Capture the cell that displays the provided text and extract its [x, y] central coordinate. 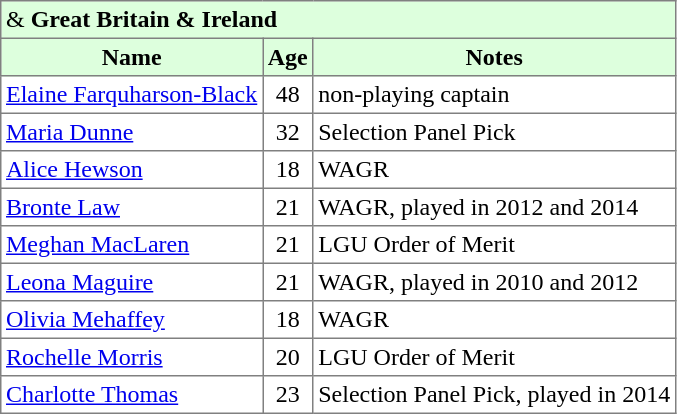
23 [287, 395]
WAGR, played in 2010 and 2012 [494, 282]
Charlotte Thomas [132, 395]
Elaine Farquharson-Black [132, 95]
20 [287, 357]
Maria Dunne [132, 132]
32 [287, 132]
Bronte Law [132, 207]
Selection Panel Pick, played in 2014 [494, 395]
Selection Panel Pick [494, 132]
WAGR, played in 2012 and 2014 [494, 207]
Meghan MacLaren [132, 245]
Alice Hewson [132, 170]
Olivia Mehaffey [132, 320]
Name [132, 57]
& Great Britain & Ireland [338, 20]
Leona Maguire [132, 282]
Age [287, 57]
Notes [494, 57]
non-playing captain [494, 95]
Rochelle Morris [132, 357]
48 [287, 95]
